Return [x, y] of the center of cell containing provided text 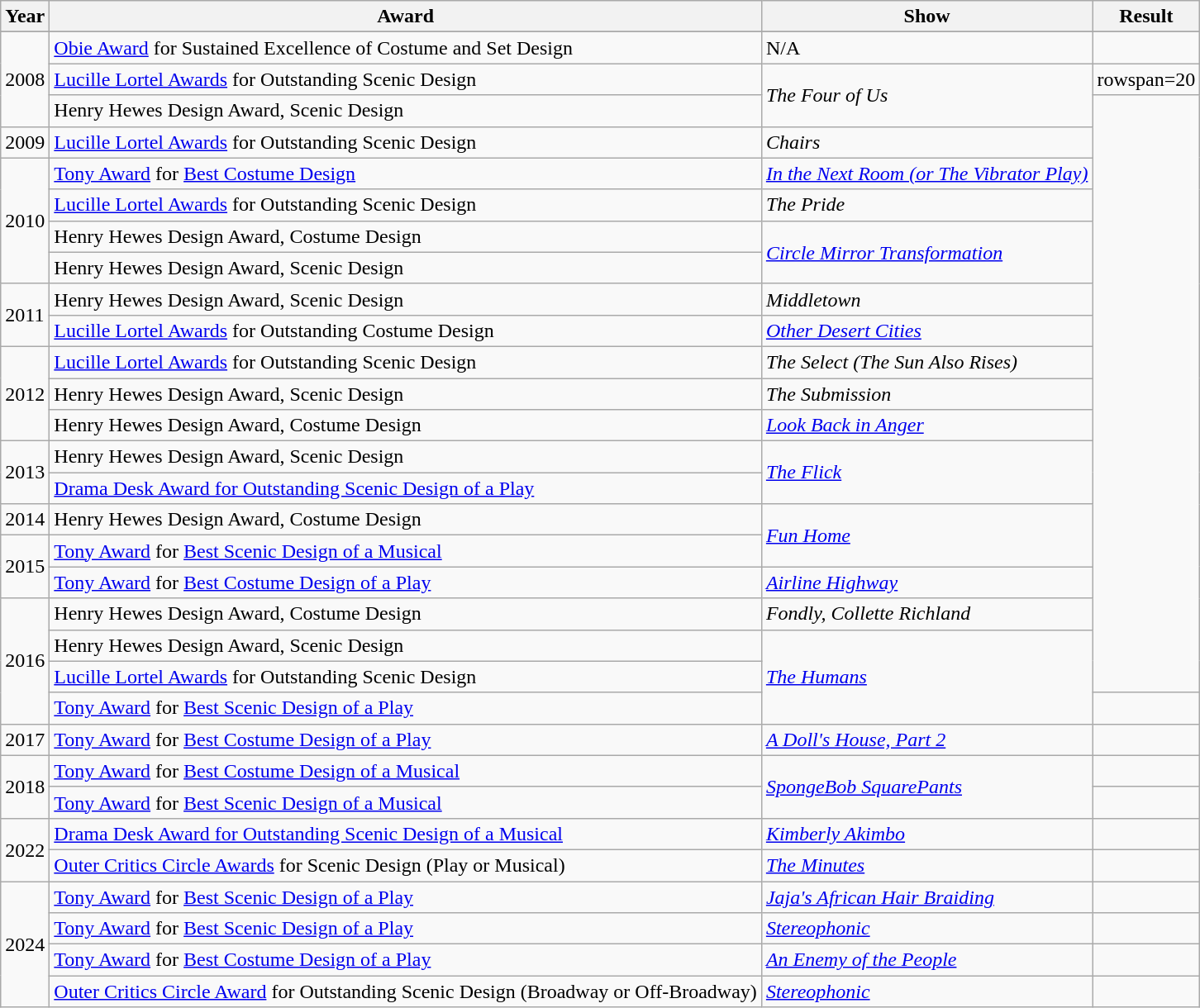
Look Back in Anger [927, 426]
Middletown [927, 299]
Fun Home [927, 535]
2008 [25, 79]
Airline Highway [927, 582]
2010 [25, 221]
In the Next Room (or The Vibrator Play) [927, 174]
The Humans [927, 677]
2015 [25, 567]
Tony Award for Best Costume Design [406, 174]
The Four of Us [927, 95]
rowspan=20 [1146, 79]
2009 [25, 142]
Outer Critics Circle Awards for Scenic Design (Play or Musical) [406, 865]
Obie Award for Sustained Excellence of Costume and Set Design [406, 48]
Award [406, 17]
2016 [25, 661]
Chairs [927, 142]
SpongeBob SquarePants [927, 787]
A Doll's House, Part 2 [927, 739]
2014 [25, 520]
The Minutes [927, 865]
The Select (The Sun Also Rises) [927, 362]
Jaja's African Hair Braiding [927, 896]
The Flick [927, 473]
Drama Desk Award for Outstanding Scenic Design of a Musical [406, 834]
N/A [927, 48]
An Enemy of the People [927, 960]
Year [25, 17]
Result [1146, 17]
2013 [25, 473]
Lucille Lortel Awards for Outstanding Costume Design [406, 330]
Kimberly Akimbo [927, 834]
Show [927, 17]
Outer Critics Circle Award for Outstanding Scenic Design (Broadway or Off-Broadway) [406, 991]
Other Desert Cities [927, 330]
2024 [25, 944]
The Pride [927, 205]
Drama Desk Award for Outstanding Scenic Design of a Play [406, 488]
2017 [25, 739]
2012 [25, 393]
Fondly, Collette Richland [927, 614]
2011 [25, 315]
Tony Award for Best Costume Design of a Musical [406, 771]
2018 [25, 787]
Circle Mirror Transformation [927, 252]
The Submission [927, 394]
2022 [25, 849]
